Capture the cell that displays the provided text and extract its [x, y] central coordinate. 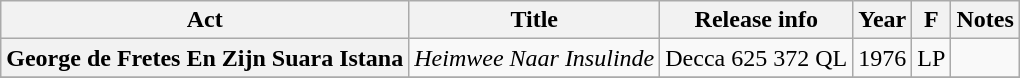
Decca 625 372 QL [756, 58]
George de Fretes En Zijn Suara Istana [205, 58]
1976 [882, 58]
Notes [985, 20]
LP [932, 58]
Heimwee Naar Insulinde [534, 58]
Year [882, 20]
Act [205, 20]
F [932, 20]
Release info [756, 20]
Title [534, 20]
